Identify which cell holds the provided text, then report its (x, y) central coordinate. 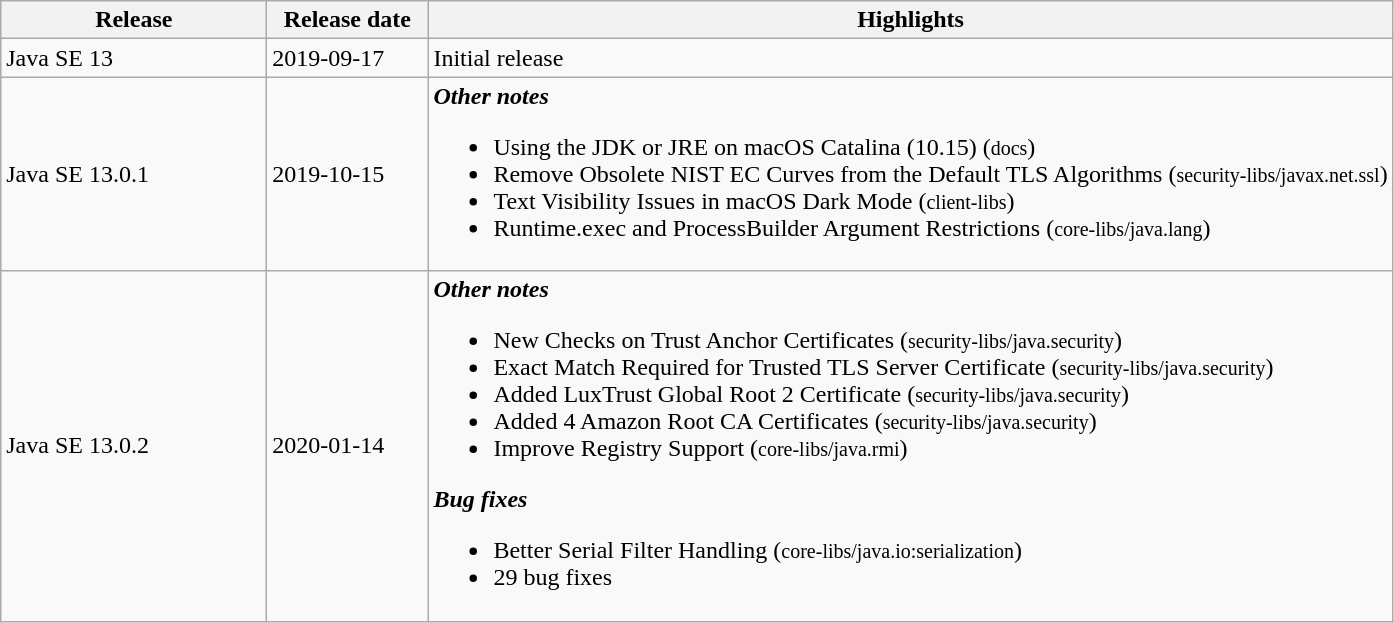
Java SE 13 (134, 58)
2019-09-17 (348, 58)
Highlights (910, 20)
Release (134, 20)
2020-01-14 (348, 446)
Java SE 13.0.2 (134, 446)
Initial release (910, 58)
2019-10-15 (348, 174)
Release date (348, 20)
Java SE 13.0.1 (134, 174)
